Find where the given text appears and provide that cell's center as (X, Y) coordinate. 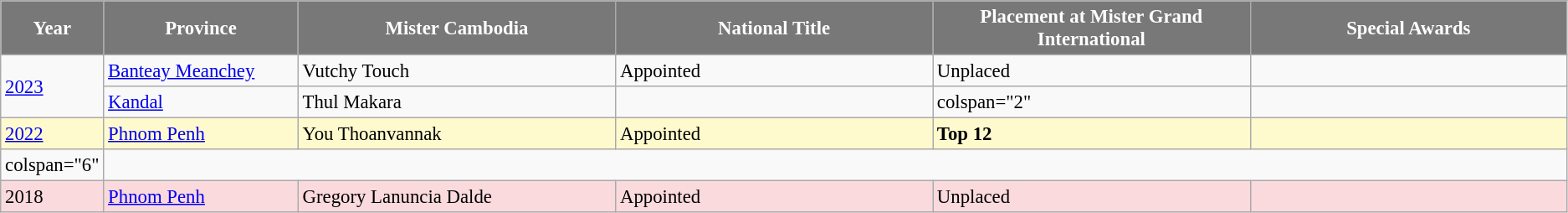
Gregory Lanuncia Dalde (457, 197)
Year (52, 29)
You Thoanvannak (457, 134)
Placement at Mister Grand International (1092, 29)
Thul Makara (457, 102)
colspan="6" (52, 165)
colspan="2" (1092, 102)
Top 12 (1092, 134)
2023 (52, 87)
National Title (775, 29)
Kandal (201, 102)
Vutchy Touch (457, 71)
Banteay Meanchey (201, 71)
2018 (52, 197)
Mister Cambodia (457, 29)
Province (201, 29)
2022 (52, 134)
Special Awards (1408, 29)
